Determine the (X, Y) coordinate at the center of the cell enclosing the given text.  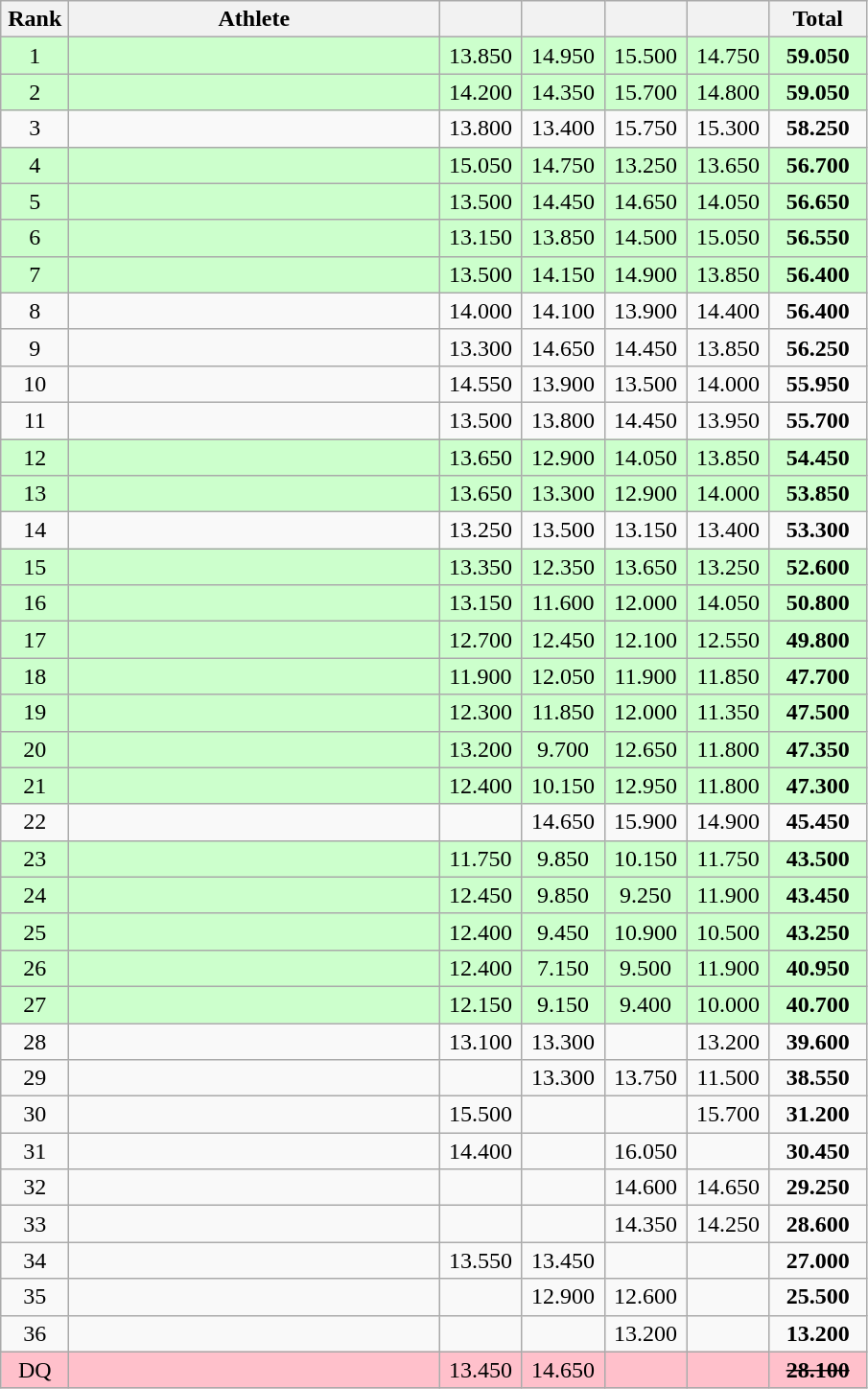
28.600 (817, 1224)
3 (35, 129)
31 (35, 1151)
10 (35, 384)
53.850 (817, 494)
43.500 (817, 859)
40.950 (817, 968)
7 (35, 274)
36 (35, 1333)
11.600 (563, 603)
12.150 (481, 1004)
11.350 (728, 713)
11 (35, 420)
55.950 (817, 384)
14.100 (563, 311)
56.700 (817, 165)
30.450 (817, 1151)
56.250 (817, 347)
28 (35, 1041)
13.100 (481, 1041)
DQ (35, 1370)
21 (35, 786)
6 (35, 238)
12.100 (645, 640)
12.600 (645, 1297)
56.550 (817, 238)
47.500 (817, 713)
30 (35, 1115)
2 (35, 92)
Total (817, 19)
52.600 (817, 567)
15.300 (728, 129)
38.550 (817, 1078)
13 (35, 494)
25.500 (817, 1297)
Rank (35, 19)
15 (35, 567)
14.250 (728, 1224)
10.900 (645, 931)
43.250 (817, 931)
14 (35, 530)
43.450 (817, 895)
12.050 (563, 676)
9.250 (645, 895)
39.600 (817, 1041)
31.200 (817, 1115)
34 (35, 1260)
5 (35, 201)
24 (35, 895)
56.650 (817, 201)
25 (35, 931)
17 (35, 640)
12.950 (645, 786)
8 (35, 311)
27 (35, 1004)
10.500 (728, 931)
16.050 (645, 1151)
4 (35, 165)
26 (35, 968)
7.150 (563, 968)
9.500 (645, 968)
13.950 (728, 420)
14.550 (481, 384)
14.950 (563, 56)
27.000 (817, 1260)
12.550 (728, 640)
13.750 (645, 1078)
15.750 (645, 129)
9.150 (563, 1004)
13.550 (481, 1260)
15.900 (645, 822)
12 (35, 458)
12.650 (645, 749)
23 (35, 859)
9.400 (645, 1004)
14.600 (645, 1188)
32 (35, 1188)
13.350 (481, 567)
54.450 (817, 458)
35 (35, 1297)
28.100 (817, 1370)
9 (35, 347)
9.450 (563, 931)
40.700 (817, 1004)
47.300 (817, 786)
18 (35, 676)
14.200 (481, 92)
55.700 (817, 420)
58.250 (817, 129)
19 (35, 713)
45.450 (817, 822)
53.300 (817, 530)
14.150 (563, 274)
9.700 (563, 749)
12.350 (563, 567)
12.700 (481, 640)
47.350 (817, 749)
16 (35, 603)
11.500 (728, 1078)
29 (35, 1078)
20 (35, 749)
49.800 (817, 640)
47.700 (817, 676)
50.800 (817, 603)
22 (35, 822)
10.000 (728, 1004)
14.500 (645, 238)
14.800 (728, 92)
1 (35, 56)
33 (35, 1224)
29.250 (817, 1188)
12.300 (481, 713)
Athlete (254, 19)
